Find where the given text appears and provide that cell's center as [X, Y] coordinate. 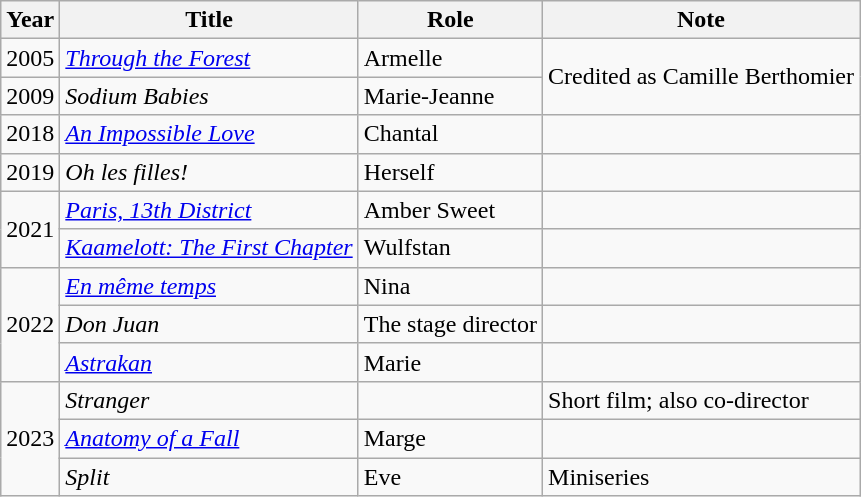
2018 [30, 134]
Role [450, 20]
Credited as Camille Berthomier [702, 77]
2022 [30, 324]
Amber Sweet [450, 210]
Astrakan [209, 362]
The stage director [450, 324]
Anatomy of a Fall [209, 438]
2021 [30, 229]
Eve [450, 477]
Sodium Babies [209, 96]
Nina [450, 286]
Stranger [209, 400]
Don Juan [209, 324]
Title [209, 20]
2023 [30, 438]
Marie [450, 362]
An Impossible Love [209, 134]
2005 [30, 58]
Split [209, 477]
2009 [30, 96]
Marge [450, 438]
Paris, 13th District [209, 210]
2019 [30, 172]
Oh les filles! [209, 172]
Herself [450, 172]
Miniseries [702, 477]
Short film; also co-director [702, 400]
En même temps [209, 286]
Chantal [450, 134]
Wulfstan [450, 248]
Kaamelott: The First Chapter [209, 248]
Armelle [450, 58]
Marie-Jeanne [450, 96]
Note [702, 20]
Year [30, 20]
Through the Forest [209, 58]
